Detect which cell encompasses the target text, then output its (x, y) center coordinate. 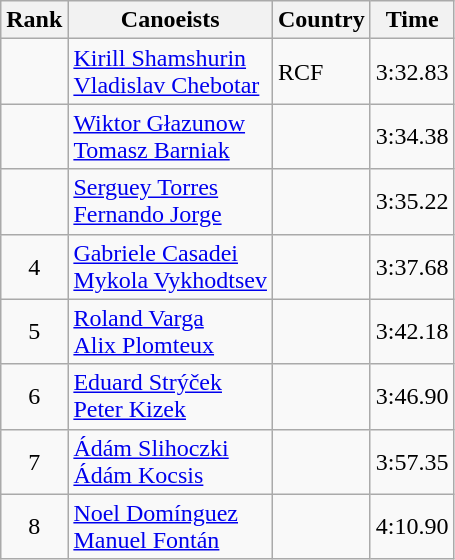
3:46.90 (412, 396)
Eduard StrýčekPeter Kizek (170, 396)
Roland VargaAlix Plomteux (170, 332)
6 (34, 396)
3:35.22 (412, 202)
Serguey TorresFernando Jorge (170, 202)
Wiktor GłazunowTomasz Barniak (170, 136)
Country (321, 20)
RCF (321, 72)
3:37.68 (412, 266)
Noel DomínguezManuel Fontán (170, 526)
5 (34, 332)
4 (34, 266)
Time (412, 20)
Ádám SlihoczkiÁdám Kocsis (170, 462)
3:57.35 (412, 462)
Rank (34, 20)
Gabriele CasadeiMykola Vykhodtsev (170, 266)
8 (34, 526)
4:10.90 (412, 526)
3:42.18 (412, 332)
Kirill ShamshurinVladislav Chebotar (170, 72)
3:34.38 (412, 136)
3:32.83 (412, 72)
7 (34, 462)
Canoeists (170, 20)
